Capture the cell that displays the provided text and extract its [X, Y] central coordinate. 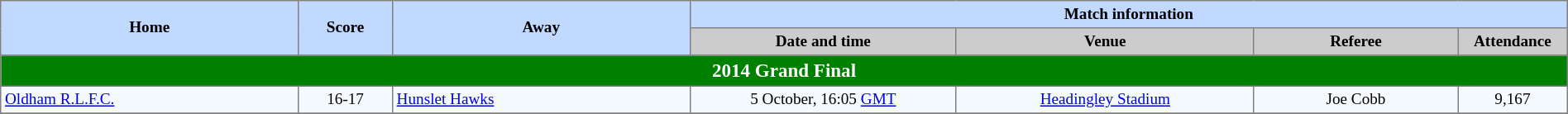
Date and time [823, 41]
Match information [1128, 15]
Score [346, 28]
Attendance [1513, 41]
Joe Cobb [1355, 99]
2014 Grand Final [784, 71]
9,167 [1513, 99]
Oldham R.L.F.C. [150, 99]
5 October, 16:05 GMT [823, 99]
Home [150, 28]
Referee [1355, 41]
Headingley Stadium [1105, 99]
Hunslet Hawks [541, 99]
Venue [1105, 41]
Away [541, 28]
16-17 [346, 99]
